Detect which cell encompasses the target text, then output its (x, y) center coordinate. 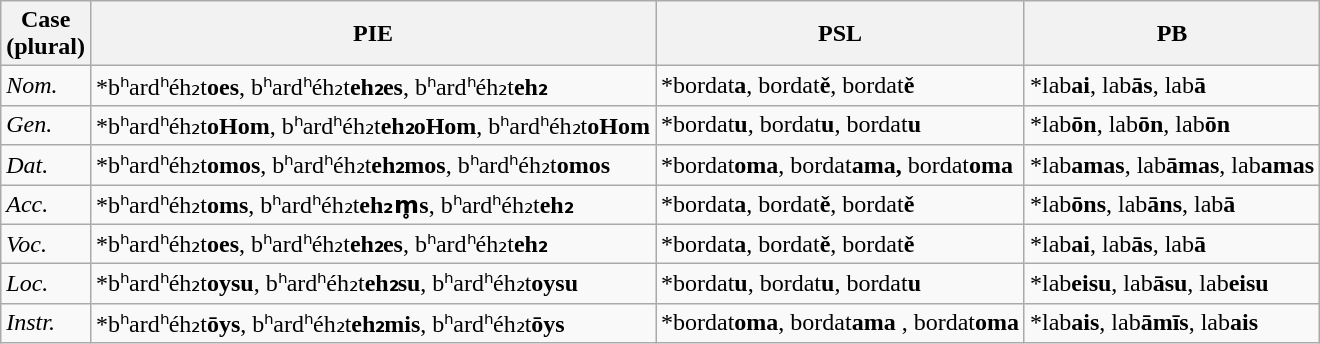
Acc. (46, 204)
*bordatoma, bordatama , bordatoma (840, 323)
*labōn, labōn, labōn (1172, 125)
Gen. (46, 125)
*labeisu, labāsu, labeisu (1172, 284)
*bʰardʰéh₂tōys, bʰardʰéh₂teh₂mis, bʰardʰéh₂tōys (372, 323)
Case(plural) (46, 34)
*labōns, labāns, labā (1172, 204)
*bʰardʰéh₂tomos, bʰardʰéh₂teh₂mos, bʰardʰéh₂tomos (372, 165)
Voc. (46, 244)
*bordatoma, bordatama, bordatoma (840, 165)
*labamas, labāmas, labamas (1172, 165)
PIE (372, 34)
*bʰardʰéh₂toHom, bʰardʰéh₂teh₂oHom, bʰardʰéh₂toHom (372, 125)
PSL (840, 34)
PB (1172, 34)
Instr. (46, 323)
Dat. (46, 165)
*labais, labāmīs, labais (1172, 323)
Nom. (46, 86)
*bʰardʰéh₂toysu, bʰardʰéh₂teh₂su, bʰardʰéh₂toysu (372, 284)
*bʰardʰéh₂toms, bʰardʰéh₂teh₂m̥s, bʰardʰéh₂teh₂ (372, 204)
Loc. (46, 284)
